Identify which cell holds the provided text, then report its (X, Y) central coordinate. 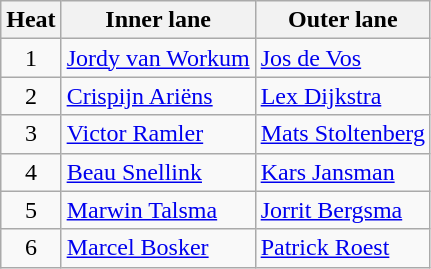
Beau Snellink (158, 172)
Heat (31, 20)
Victor Ramler (158, 134)
Inner lane (158, 20)
4 (31, 172)
Jorrit Bergsma (342, 210)
Lex Dijkstra (342, 96)
Jos de Vos (342, 58)
Jordy van Workum (158, 58)
Kars Jansman (342, 172)
Crispijn Ariëns (158, 96)
5 (31, 210)
Patrick Roest (342, 248)
6 (31, 248)
Outer lane (342, 20)
3 (31, 134)
2 (31, 96)
1 (31, 58)
Marcel Bosker (158, 248)
Marwin Talsma (158, 210)
Mats Stoltenberg (342, 134)
